Determine the (x, y) coordinate at the center of the cell enclosing the given text.  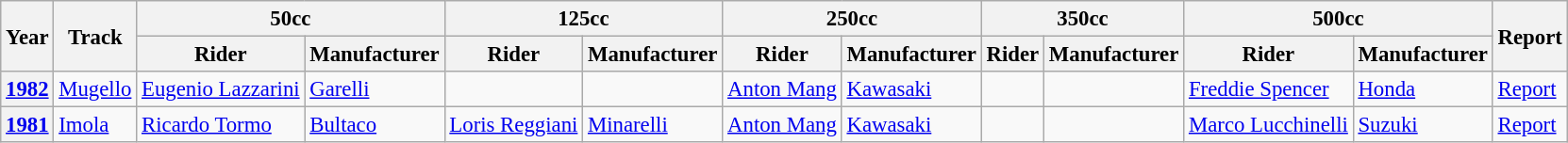
500cc (1339, 19)
Freddie Spencer (1268, 89)
Garelli (375, 89)
Honda (1423, 89)
Track (95, 36)
1981 (27, 125)
Loris Reggiani (513, 125)
Eugenio Lazzarini (221, 89)
Year (27, 36)
1982 (27, 89)
250cc (852, 19)
Imola (95, 125)
Ricardo Tormo (221, 125)
Minarelli (653, 125)
350cc (1082, 19)
Marco Lucchinelli (1268, 125)
Bultaco (375, 125)
Mugello (95, 89)
50cc (291, 19)
125cc (583, 19)
Suzuki (1423, 125)
